Return the (X, Y) coordinate for the center point of the cell that contains the specified text.  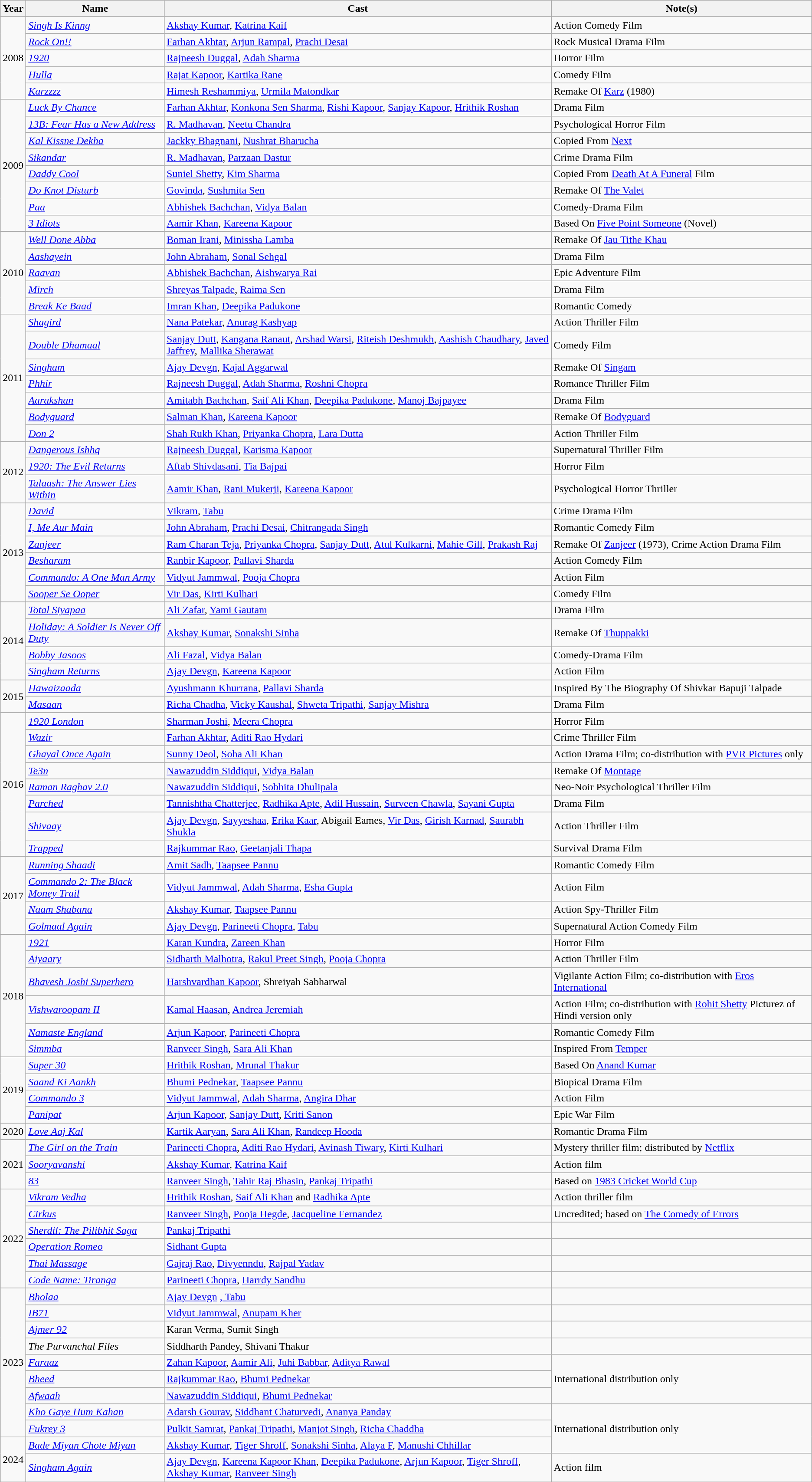
Aamir Khan, Rani Mukerji, Kareena Kapoor (358, 489)
Ranveer Singh, Sara Ali Khan (358, 1048)
Rajkummar Rao, Bhumi Pednekar (358, 1379)
Based On Five Point Someone (Novel) (681, 223)
Ajay Devgn, Sayyeshaa, Erika Kaar, Abigail Eames, Vir Das, Girish Karnad, Saurabh Shukla (358, 826)
2017 (13, 896)
Copied From Death At A Funeral Film (681, 174)
Pankaj Tripathi (358, 1230)
Ranbir Kapoor, Pallavi Sharda (358, 561)
Bodyguard (95, 417)
Remake Of Singam (681, 367)
Te3n (95, 770)
Vishwaroopam II (95, 1009)
The Purvanchal Files (95, 1346)
Supernatural Action Comedy Film (681, 926)
Sikandar (95, 157)
Psychological Horror Thriller (681, 489)
Rock On!! (95, 42)
Trapped (95, 848)
IB71 (95, 1313)
Kal Kissne Dekha (95, 141)
Paa (95, 207)
Thai Massage (95, 1263)
Rajneesh Duggal, Karisma Kapoor (358, 450)
Remake Of Bodyguard (681, 417)
Ranveer Singh, Pooja Hegde, Jacqueline Fernandez (358, 1214)
Ranveer Singh, Tahir Raj Bhasin, Pankaj Tripathi (358, 1181)
Based on 1983 Cricket World Cup (681, 1181)
Action thriller film (681, 1197)
Fukrey 3 (95, 1429)
Nana Patekar, Anurag Kashyap (358, 322)
Raman Raghav 2.0 (95, 787)
Raavan (95, 273)
Epic War Film (681, 1115)
Vir Das, Kirti Kulhari (358, 594)
Shreyas Talpade, Raima Sen (358, 289)
Vidyut Jammwal, Pooja Chopra (358, 577)
Masaan (95, 704)
Singham (95, 367)
Saand Ki Aankh (95, 1082)
Nawazuddin Siddiqui, Vidya Balan (358, 770)
Name (95, 9)
Ali Fazal, Vidya Balan (358, 655)
David (95, 511)
Luck By Chance (95, 108)
2012 (13, 472)
2008 (13, 58)
Farhan Akhtar, Arjun Rampal, Prachi Desai (358, 42)
Survival Drama Film (681, 848)
Abhishek Bachchan, Vidya Balan (358, 207)
Aftab Shivdasani, Tia Bajpai (358, 466)
Abhishek Bachchan, Aishwarya Rai (358, 273)
Karan Verma, Sumit Singh (358, 1329)
Arjun Kapoor, Parineeti Chopra (358, 1032)
Karzzzz (95, 91)
1921 (95, 943)
Aamir Khan, Kareena Kapoor (358, 223)
Pulkit Samrat, Pankaj Tripathi, Manjot Singh, Richa Chaddha (358, 1429)
Bobby Jasoos (95, 655)
2024 (13, 1459)
Neo-Noir Psychological Thriller Film (681, 787)
1920 London (95, 721)
Vidyut Jammwal, Anupam Kher (358, 1313)
Dangerous Ishhq (95, 450)
Tannishtha Chatterjee, Radhika Apte, Adil Hussain, Surveen Chawla, Sayani Gupta (358, 804)
Mirch (95, 289)
Kamal Haasan, Andrea Jeremiah (358, 1009)
Rock Musical Drama Film (681, 42)
Romantic Comedy (681, 306)
Inspired From Temper (681, 1048)
Remake Of Montage (681, 770)
Ajay Devgn , Tabu (358, 1296)
1920 (95, 58)
Crime Thriller Film (681, 737)
Shagird (95, 322)
Singham Returns (95, 671)
I, Me Aur Main (95, 528)
Hrithik Roshan, Mrunal Thakur (358, 1065)
Imran Khan, Deepika Padukone (358, 306)
Kho Gaye Hum Kahan (95, 1412)
Biopical Drama Film (681, 1082)
Sherdil: The Pilibhit Saga (95, 1230)
Arjun Kapoor, Sanjay Dutt, Kriti Sanon (358, 1115)
Akshay Kumar, Tiger Shroff, Sonakshi Sinha, Alaya F, Manushi Chhillar (358, 1445)
Inspired By The Biography Of Shivkar Bapuji Talpade (681, 688)
Action Spy-Thriller Film (681, 910)
Remake Of The Valet (681, 190)
Cast (358, 9)
Daddy Cool (95, 174)
Hawaizaada (95, 688)
Love Aaj Kal (95, 1131)
Bhumi Pednekar, Taapsee Pannu (358, 1082)
Psychological Horror Film (681, 124)
13B: Fear Has a New Address (95, 124)
Wazir (95, 737)
Ram Charan Teja, Priyanka Chopra, Sanjay Dutt, Atul Kulkarni, Mahie Gill, Prakash Raj (358, 544)
Ajay Devgn, Kajal Aggarwal (358, 367)
Hulla (95, 75)
Parineeti Chopra, Aditi Rao Hydari, Avinash Tiwary, Kirti Kulhari (358, 1148)
Kartik Aaryan, Sara Ali Khan, Randeep Hooda (358, 1131)
Operation Romeo (95, 1247)
Aashayein (95, 256)
Bheed (95, 1379)
Akshay Kumar, Sonakshi Sinha (358, 633)
Zanjeer (95, 544)
2014 (13, 641)
Shah Rukh Khan, Priyanka Chopra, Lara Dutta (358, 433)
3 Idiots (95, 223)
Remake Of Thuppakki (681, 633)
2021 (13, 1164)
2022 (13, 1239)
Sooryavanshi (95, 1164)
Ajay Devgn, Kareena Kapoor Khan, Deepika Padukone, Arjun Kapoor, Tiger Shroff, Akshay Kumar, Ranveer Singh (358, 1468)
Vidyut Jammwal, Adah Sharma, Esha Gupta (358, 887)
Commando: A One Man Army (95, 577)
Himesh Reshammiya, Urmila Matondkar (358, 91)
Ali Zafar, Yami Gautam (358, 610)
Ghayal Once Again (95, 754)
Shivaay (95, 826)
Bholaa (95, 1296)
Hrithik Roshan, Saif Ali Khan and Radhika Apte (358, 1197)
John Abraham, Sonal Sehgal (358, 256)
Commando 2: The Black Money Trail (95, 887)
Vidyut Jammwal, Adah Sharma, Angira Dhar (358, 1098)
2020 (13, 1131)
R. Madhavan, Neetu Chandra (358, 124)
Bhavesh Joshi Superhero (95, 982)
Faraaz (95, 1363)
Ajay Devgn, Kareena Kapoor (358, 671)
Bade Miyan Chote Miyan (95, 1445)
Rajneesh Duggal, Adah Sharma, Roshni Chopra (358, 384)
Amitabh Bachchan, Saif Ali Khan, Deepika Padukone, Manoj Bajpayee (358, 400)
Sooper Se Ooper (95, 594)
Akshay Kumar, Taapsee Pannu (358, 910)
2019 (13, 1090)
2023 (13, 1363)
Sidharth Malhotra, Rakul Preet Singh, Pooja Chopra (358, 959)
Epic Adventure Film (681, 273)
Harshvardhan Kapoor, Shreiyah Sabharwal (358, 982)
Ajay Devgn, Parineeti Chopra, Tabu (358, 926)
2016 (13, 785)
Commando 3 (95, 1098)
Jackky Bhagnani, Nushrat Bharucha (358, 141)
The Girl on the Train (95, 1148)
Singham Again (95, 1468)
Holiday: A Soldier Is Never Off Duty (95, 633)
Sanjay Dutt, Kangana Ranaut, Arshad Warsi, Riteish Deshmukh, Aashish Chaudhary, Javed Jaffrey, Mallika Sherawat (358, 345)
Parched (95, 804)
Naam Shabana (95, 910)
Zahan Kapoor, Aamir Ali, Juhi Babbar, Aditya Rawal (358, 1363)
Boman Irani, Minissha Lamba (358, 240)
Govinda, Sushmita Sen (358, 190)
Romance Thriller Film (681, 384)
2010 (13, 273)
Vigilante Action Film; co-distribution with Eros International (681, 982)
Rajneesh Duggal, Adah Sharma (358, 58)
Farhan Akhtar, Konkona Sen Sharma, Rishi Kapoor, Sanjay Kapoor, Hrithik Roshan (358, 108)
Sunny Deol, Soha Ali Khan (358, 754)
Ayushmann Khurrana, Pallavi Sharda (358, 688)
Gajraj Rao, Divyenndu, Rajpal Yadav (358, 1263)
Adarsh Gourav, Siddhant Chaturvedi, Ananya Panday (358, 1412)
Rajat Kapoor, Kartika Rane (358, 75)
Year (13, 9)
Besharam (95, 561)
Note(s) (681, 9)
Romantic Drama Film (681, 1131)
Nawazuddin Siddiqui, Sobhita Dhulipala (358, 787)
Supernatural Thriller Film (681, 450)
2009 (13, 165)
2011 (13, 378)
Suniel Shetty, Kim Sharma (358, 174)
2018 (13, 996)
Based On Anand Kumar (681, 1065)
Don 2 (95, 433)
Salman Khan, Kareena Kapoor (358, 417)
Well Done Abba (95, 240)
Aarakshan (95, 400)
Total Siyapaa (95, 610)
Uncredited; based on The Comedy of Errors (681, 1214)
2015 (13, 696)
Karan Kundra, Zareen Khan (358, 943)
Super 30 (95, 1065)
Amit Sadh, Taapsee Pannu (358, 865)
Phhir (95, 384)
Cirkus (95, 1214)
Sharman Joshi, Meera Chopra (358, 721)
Afwaah (95, 1396)
Golmaal Again (95, 926)
Break Ke Baad (95, 306)
Nawazuddin Siddiqui, Bhumi Pednekar (358, 1396)
83 (95, 1181)
Richa Chadha, Vicky Kaushal, Shweta Tripathi, Sanjay Mishra (358, 704)
Sidhant Gupta (358, 1247)
Copied From Next (681, 141)
Ajmer 92 (95, 1329)
Talaash: The Answer Lies Within (95, 489)
Simmba (95, 1048)
Farhan Akhtar, Aditi Rao Hydari (358, 737)
Do Knot Disturb (95, 190)
Double Dhamaal (95, 345)
Parineeti Chopra, Harrdy Sandhu (358, 1280)
Rajkummar Rao, Geetanjali Thapa (358, 848)
Code Name: Tiranga (95, 1280)
John Abraham, Prachi Desai, Chitrangada Singh (358, 528)
Panipat (95, 1115)
Mystery thriller film; distributed by Netflix (681, 1148)
R. Madhavan, Parzaan Dastur (358, 157)
2013 (13, 552)
Remake Of Jau Tithe Khau (681, 240)
Remake Of Zanjeer (1973), Crime Action Drama Film (681, 544)
Aiyaary (95, 959)
Vikram, Tabu (358, 511)
Singh Is Kinng (95, 25)
Action Drama Film; co-distribution with PVR Pictures only (681, 754)
Siddharth Pandey, Shivani Thakur (358, 1346)
Action Film; co-distribution with Rohit Shetty Picturez of Hindi version only (681, 1009)
1920: The Evil Returns (95, 466)
Namaste England (95, 1032)
Remake Of Karz (1980) (681, 91)
Running Shaadi (95, 865)
Vikram Vedha (95, 1197)
